Search for the cell housing the specified text and yield its (x, y) center coordinate. 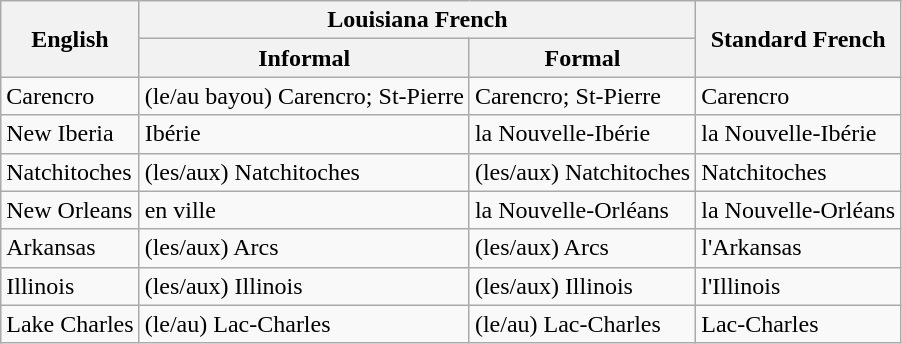
Lake Charles (70, 324)
Lac-Charles (798, 324)
Formal (582, 58)
l'Arkansas (798, 248)
Louisiana French (418, 20)
English (70, 39)
New Iberia (70, 134)
l'Illinois (798, 286)
Carencro; St-Pierre (582, 96)
Arkansas (70, 248)
Illinois (70, 286)
Informal (304, 58)
Ibérie (304, 134)
en ville (304, 210)
New Orleans (70, 210)
Standard French (798, 39)
(le/au bayou) Carencro; St-Pierre (304, 96)
